Extract the (X, Y) coordinate from the center of the cell holding the provided text.  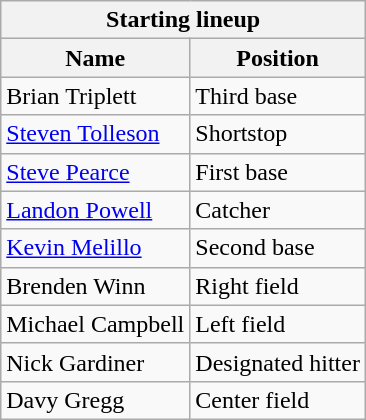
Right field (278, 286)
Brenden Winn (96, 286)
Nick Gardiner (96, 362)
Second base (278, 248)
Davy Gregg (96, 400)
Left field (278, 324)
Name (96, 58)
Center field (278, 400)
Steve Pearce (96, 172)
Steven Tolleson (96, 134)
Brian Triplett (96, 96)
Kevin Melillo (96, 248)
Catcher (278, 210)
Landon Powell (96, 210)
Designated hitter (278, 362)
Position (278, 58)
First base (278, 172)
Starting lineup (184, 20)
Michael Campbell (96, 324)
Shortstop (278, 134)
Third base (278, 96)
